Scan for the cell matching the given text and deliver its [x, y] coordinate at center. 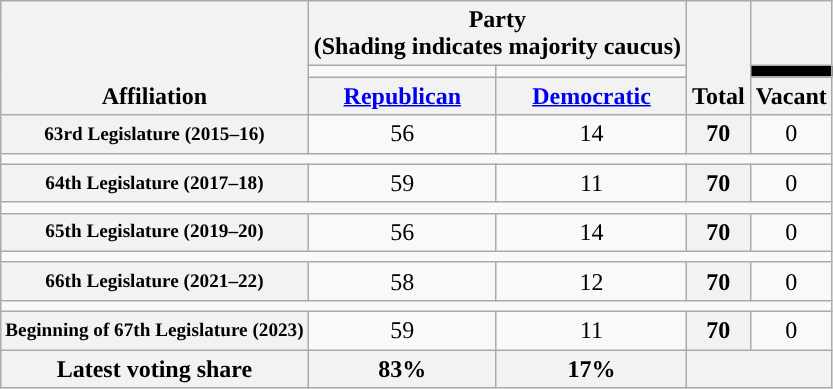
12 [591, 281]
64th Legislature (2017–18) [154, 183]
Republican [402, 96]
Beginning of 67th Legislature (2023) [154, 330]
Latest voting share [154, 369]
63rd Legislature (2015–16) [154, 134]
Affiliation [154, 58]
Party (Shading indicates majority caucus) [497, 34]
Democratic [591, 96]
66th Legislature (2021–22) [154, 281]
65th Legislature (2019–20) [154, 232]
Total [719, 58]
17% [591, 369]
Vacant [791, 96]
58 [402, 281]
83% [402, 369]
